Find where the given text appears and provide that cell's center as (x, y) coordinate. 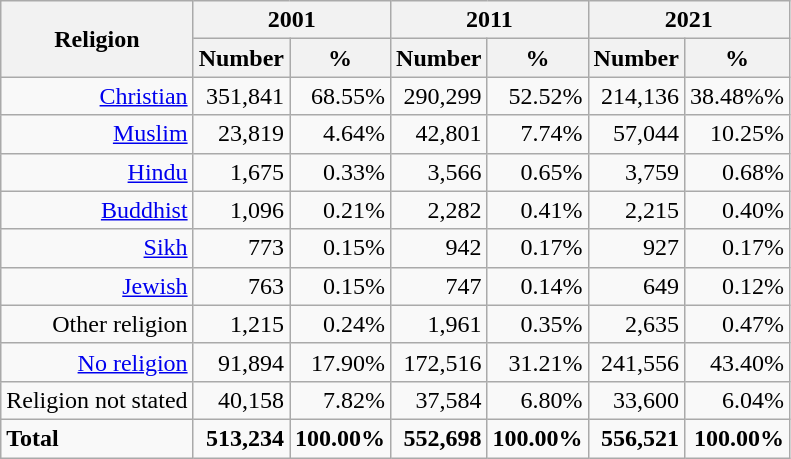
6.04% (736, 400)
Hindu (97, 172)
2001 (292, 20)
2011 (490, 20)
0.21% (340, 210)
10.25% (736, 134)
23,819 (241, 134)
3,566 (439, 172)
290,299 (439, 96)
37,584 (439, 400)
68.55% (340, 96)
2,282 (439, 210)
38.48%% (736, 96)
0.14% (538, 286)
763 (241, 286)
33,600 (636, 400)
Christian (97, 96)
1,215 (241, 324)
1,096 (241, 210)
513,234 (241, 438)
Religion not stated (97, 400)
7.82% (340, 400)
Muslim (97, 134)
773 (241, 248)
Buddhist (97, 210)
52.52% (538, 96)
40,158 (241, 400)
Religion (97, 39)
31.21% (538, 362)
0.65% (538, 172)
Other religion (97, 324)
747 (439, 286)
0.41% (538, 210)
942 (439, 248)
Sikh (97, 248)
7.74% (538, 134)
1,675 (241, 172)
2,215 (636, 210)
43.40% (736, 362)
241,556 (636, 362)
0.47% (736, 324)
0.24% (340, 324)
1,961 (439, 324)
91,894 (241, 362)
4.64% (340, 134)
0.33% (340, 172)
2021 (688, 20)
Jewish (97, 286)
351,841 (241, 96)
57,044 (636, 134)
172,516 (439, 362)
2,635 (636, 324)
6.80% (538, 400)
552,698 (439, 438)
927 (636, 248)
0.68% (736, 172)
3,759 (636, 172)
649 (636, 286)
0.12% (736, 286)
0.35% (538, 324)
556,521 (636, 438)
42,801 (439, 134)
214,136 (636, 96)
0.40% (736, 210)
Total (97, 438)
17.90% (340, 362)
No religion (97, 362)
